From the cell containing the given text, extract its center point as (x, y) coordinate. 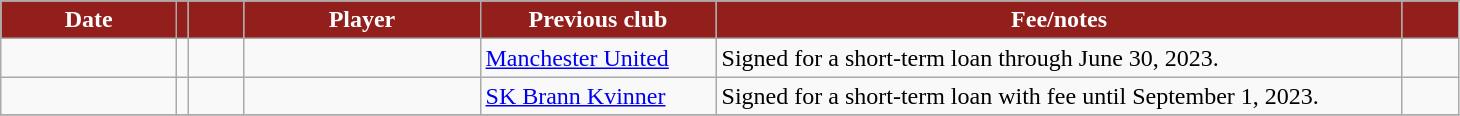
Signed for a short-term loan with fee until September 1, 2023. (1059, 96)
Manchester United (598, 58)
Player (362, 20)
Fee/notes (1059, 20)
SK Brann Kvinner (598, 96)
Date (89, 20)
Signed for a short-term loan through June 30, 2023. (1059, 58)
Previous club (598, 20)
